Extract the [X, Y] coordinate from the center of the cell holding the provided text.  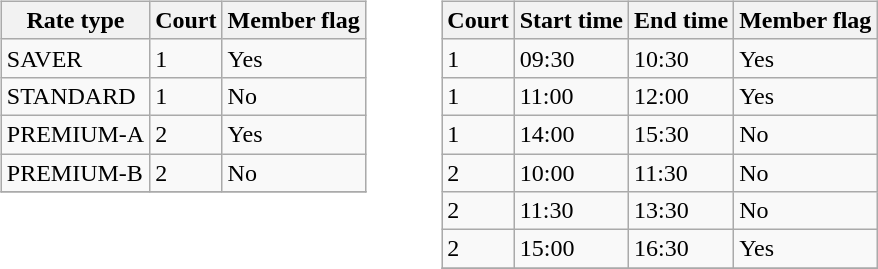
PREMIUM-A [75, 134]
15:00 [571, 249]
09:30 [571, 58]
Rate type [75, 20]
12:00 [682, 96]
11:00 [571, 96]
STANDARD [75, 96]
End time [682, 20]
16:30 [682, 249]
SAVER [75, 58]
13:30 [682, 211]
10:00 [571, 173]
PREMIUM-B [75, 173]
Start time [571, 20]
14:00 [571, 134]
10:30 [682, 58]
15:30 [682, 134]
